Identify which cell holds the provided text, then report its [x, y] central coordinate. 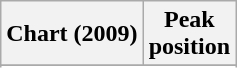
Peakposition [189, 34]
Chart (2009) [72, 34]
